For the text-containing cell, return its midpoint in [x, y] coordinate format. 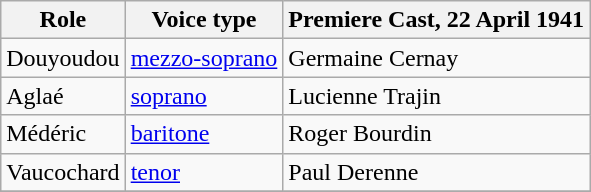
Roger Bourdin [436, 134]
Aglaé [63, 96]
tenor [204, 172]
Lucienne Trajin [436, 96]
Douyoudou [63, 58]
Vaucochard [63, 172]
baritone [204, 134]
Médéric [63, 134]
Germaine Cernay [436, 58]
Paul Derenne [436, 172]
Voice type [204, 20]
Role [63, 20]
soprano [204, 96]
Premiere Cast, 22 April 1941 [436, 20]
mezzo-soprano [204, 58]
